Provide the (x, y) coordinate of the cell's center where the given text is located.  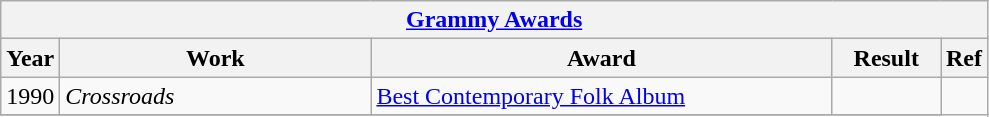
Award (602, 58)
Work (216, 58)
Grammy Awards (494, 20)
Ref (964, 58)
1990 (30, 96)
Year (30, 58)
Crossroads (216, 96)
Best Contemporary Folk Album (602, 96)
Result (886, 58)
